Pinpoint the cell where the given text exists, returning its (x, y) midpoint coordinate. 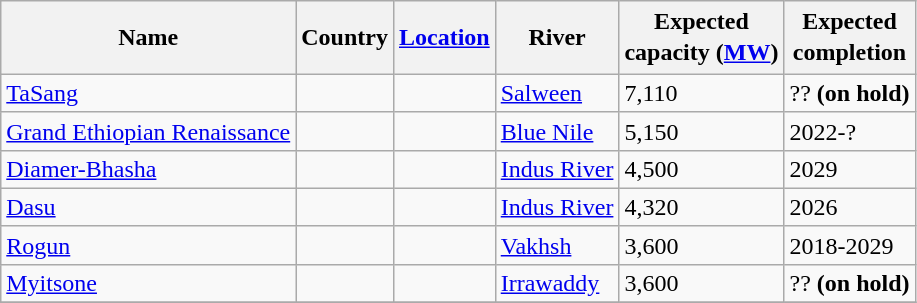
River (557, 38)
2029 (850, 169)
Country (345, 38)
Vakhsh (557, 245)
2022-? (850, 131)
Irrawaddy (557, 284)
TaSang (148, 93)
Expectedcapacity (MW) (702, 38)
Expectedcompletion (850, 38)
Grand Ethiopian Renaissance (148, 131)
Diamer-Bhasha (148, 169)
4,500 (702, 169)
5,150 (702, 131)
4,320 (702, 207)
Blue Nile (557, 131)
Myitsone (148, 284)
2018-2029 (850, 245)
Name (148, 38)
7,110 (702, 93)
2026 (850, 207)
Dasu (148, 207)
Location (444, 38)
Salween (557, 93)
Rogun (148, 245)
